For the text-containing cell, return its midpoint in (x, y) coordinate format. 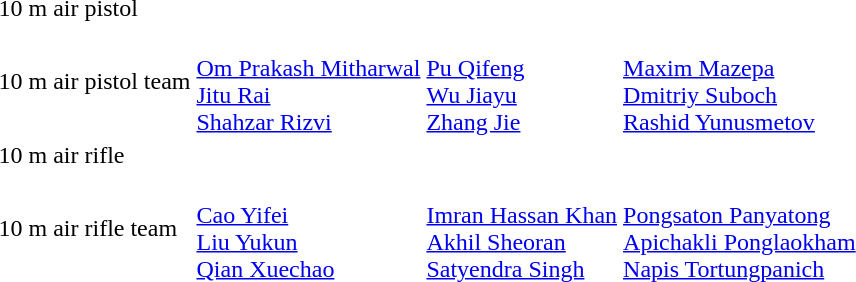
Pu QifengWu JiayuZhang Jie (522, 82)
Om Prakash MitharwalJitu RaiShahzar Rizvi (308, 82)
